Extract the [X, Y] coordinate from the center of the cell holding the provided text.  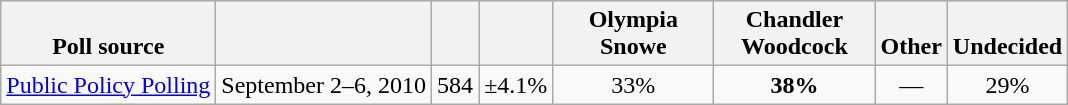
Other [911, 34]
September 2–6, 2010 [324, 85]
584 [456, 85]
ChandlerWoodcock [794, 34]
29% [1007, 85]
OlympiaSnowe [634, 34]
Poll source [108, 34]
33% [634, 85]
±4.1% [516, 85]
38% [794, 85]
Undecided [1007, 34]
— [911, 85]
Public Policy Polling [108, 85]
